Find where the given text appears and provide that cell's center as (X, Y) coordinate. 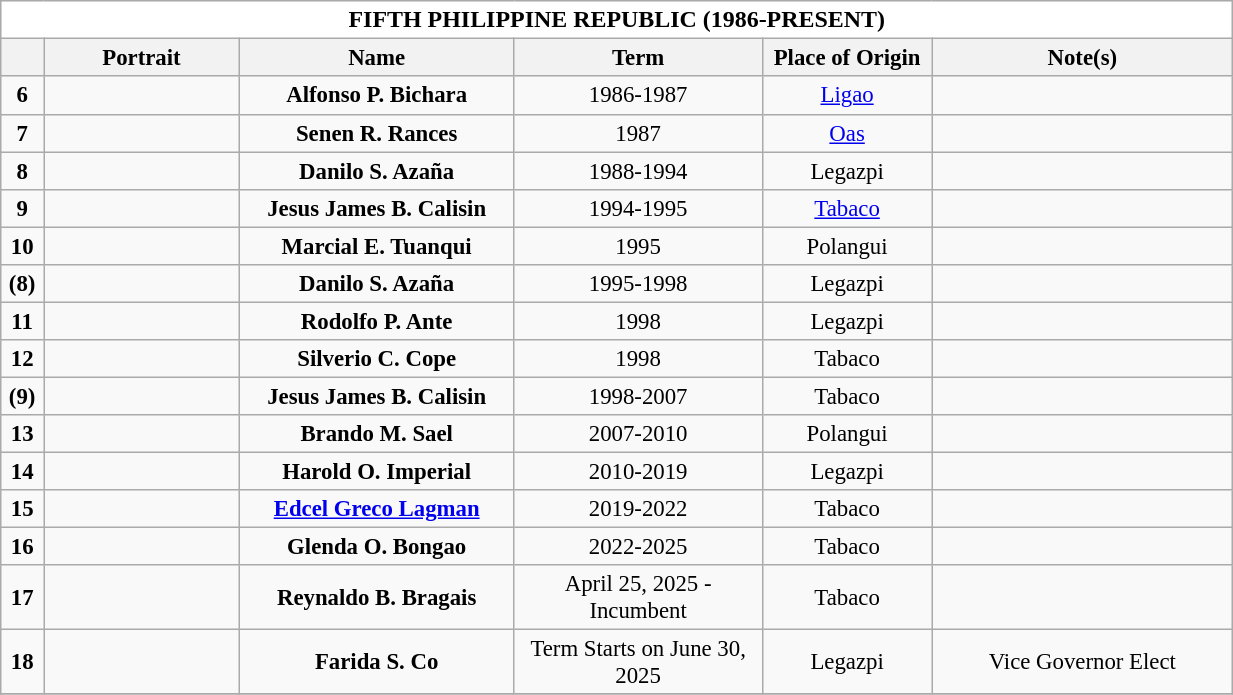
Alfonso P. Bichara (376, 96)
Reynaldo B. Bragais (376, 598)
1986-1987 (638, 96)
14 (22, 472)
Term Starts on June 30, 2025 (638, 662)
6 (22, 96)
Edcel Greco Lagman (376, 509)
1995 (638, 246)
Note(s) (1082, 58)
Rodolfo P. Ante (376, 321)
2019-2022 (638, 509)
18 (22, 662)
10 (22, 246)
7 (22, 133)
16 (22, 547)
Brando M. Sael (376, 434)
(8) (22, 284)
(9) (22, 396)
Ligao (847, 96)
Glenda O. Bongao (376, 547)
1988-1994 (638, 171)
11 (22, 321)
Harold O. Imperial (376, 472)
Silverio C. Cope (376, 359)
Senen R. Rances (376, 133)
17 (22, 598)
1998-2007 (638, 396)
Portrait (142, 58)
9 (22, 208)
FIFTH PHILIPPINE REPUBLIC (1986-PRESENT) (617, 20)
Vice Governor Elect (1082, 662)
2010-2019 (638, 472)
April 25, 2025 - Incumbent (638, 598)
Oas (847, 133)
Marcial E. Tuanqui (376, 246)
1995-1998 (638, 284)
8 (22, 171)
2022-2025 (638, 547)
12 (22, 359)
Farida S. Co (376, 662)
Place of Origin (847, 58)
Name (376, 58)
1987 (638, 133)
2007-2010 (638, 434)
Term (638, 58)
13 (22, 434)
15 (22, 509)
1994-1995 (638, 208)
